Identify which cell holds the provided text, then report its [X, Y] central coordinate. 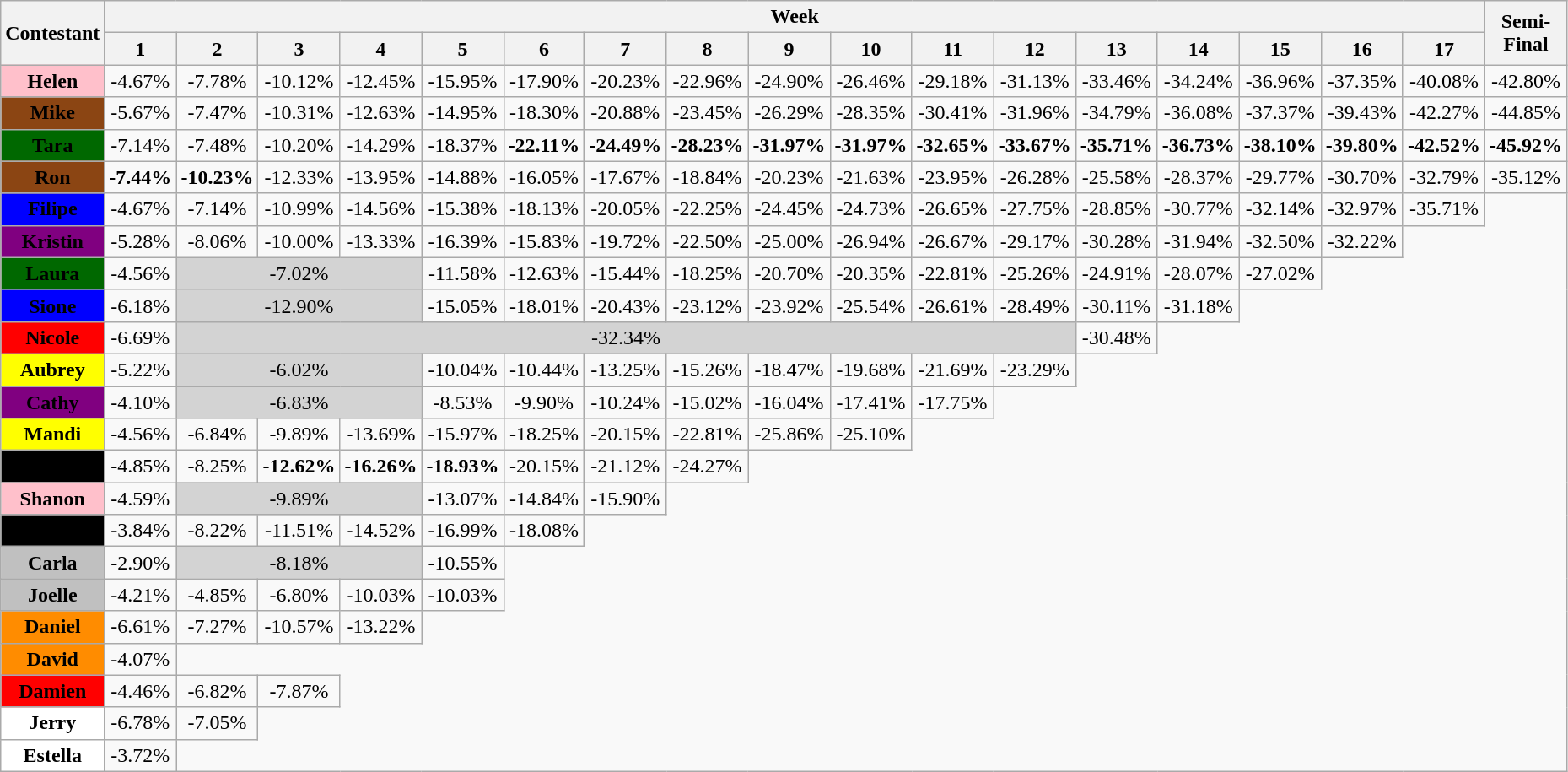
Helen [52, 81]
-34.24% [1198, 81]
-28.85% [1117, 209]
Cathy [52, 402]
-18.37% [462, 145]
-36.08% [1198, 113]
-10.99% [299, 209]
-28.07% [1198, 273]
13 [1117, 49]
Joelle [52, 595]
-10.04% [462, 370]
Aubrey [52, 370]
-3.84% [140, 531]
-5.28% [140, 241]
14 [1198, 49]
1 [140, 49]
8 [707, 49]
Kristin [52, 241]
-18.13% [544, 209]
-12.33% [299, 177]
-23.95% [953, 177]
Blaine [52, 531]
-18.47% [789, 370]
-15.44% [626, 273]
-6.82% [218, 691]
-21.12% [626, 467]
-16.04% [789, 402]
-14.56% [381, 209]
-6.69% [140, 337]
4 [381, 49]
-21.63% [870, 177]
-27.75% [1034, 209]
-25.58% [1117, 177]
Sione [52, 305]
-24.49% [626, 145]
15 [1280, 49]
-10.00% [299, 241]
-37.37% [1280, 113]
-26.67% [953, 241]
-39.43% [1361, 113]
-31.96% [1034, 113]
17 [1444, 49]
-22.50% [707, 241]
-10.20% [299, 145]
-26.29% [789, 113]
-6.61% [140, 627]
-16.26% [381, 467]
-4.07% [140, 659]
-29.17% [1034, 241]
-4.10% [140, 402]
-18.84% [707, 177]
-10.23% [218, 177]
-6.83% [299, 402]
-12.90% [299, 305]
-10.24% [626, 402]
Contestant [52, 33]
-35.12% [1525, 177]
-33.67% [1034, 145]
-20.88% [626, 113]
-37.35% [1361, 81]
-15.97% [462, 435]
-10.57% [299, 627]
-32.34% [626, 337]
-8.25% [218, 467]
-17.67% [626, 177]
-16.05% [544, 177]
David [52, 659]
16 [1361, 49]
Damien [52, 691]
-15.38% [462, 209]
-23.45% [707, 113]
-23.29% [1034, 370]
-20.35% [870, 273]
Filipe [52, 209]
-27.02% [1280, 273]
-28.37% [1198, 177]
-20.43% [626, 305]
-10.31% [299, 113]
-8.18% [299, 563]
Week [795, 17]
-10.12% [299, 81]
-29.18% [953, 81]
-13.69% [381, 435]
Jerry [52, 723]
-22.96% [707, 81]
-15.95% [462, 81]
-12.45% [381, 81]
-14.29% [381, 145]
-6.78% [140, 723]
-13.07% [462, 499]
-7.44% [140, 177]
-25.10% [870, 435]
-4.59% [140, 499]
-32.50% [1280, 241]
-26.61% [953, 305]
-17.90% [544, 81]
-7.05% [218, 723]
-45.92% [1525, 145]
-42.52% [1444, 145]
-14.84% [544, 499]
-7.78% [218, 81]
-15.83% [544, 241]
-4.46% [140, 691]
-11.58% [462, 273]
-14.88% [462, 177]
-23.92% [789, 305]
-30.41% [953, 113]
-30.28% [1117, 241]
-28.35% [870, 113]
-31.18% [1198, 305]
-20.70% [789, 273]
-30.48% [1117, 337]
11 [953, 49]
Nicole [52, 337]
-2.90% [140, 563]
-30.70% [1361, 177]
Carla [52, 563]
-15.02% [707, 402]
-32.97% [1361, 209]
-18.08% [544, 531]
-25.54% [870, 305]
-12.62% [299, 467]
-5.67% [140, 113]
-18.01% [544, 305]
-26.65% [953, 209]
-28.49% [1034, 305]
-18.93% [462, 467]
Semi-Final [1525, 33]
-32.22% [1361, 241]
-13.95% [381, 177]
-36.96% [1280, 81]
10 [870, 49]
-5.22% [140, 370]
-16.39% [462, 241]
-19.72% [626, 241]
-17.41% [870, 402]
9 [789, 49]
-33.46% [1117, 81]
-36.73% [1198, 145]
-38.10% [1280, 145]
-8.22% [218, 531]
-7.47% [218, 113]
Dane [52, 467]
5 [462, 49]
-14.52% [381, 531]
-19.68% [870, 370]
-24.90% [789, 81]
6 [544, 49]
-44.85% [1525, 113]
-8.06% [218, 241]
-28.23% [707, 145]
-32.79% [1444, 177]
-15.26% [707, 370]
-7.27% [218, 627]
Mandi [52, 435]
-7.02% [299, 273]
-6.84% [218, 435]
-29.77% [1280, 177]
-30.11% [1117, 305]
-9.90% [544, 402]
-39.80% [1361, 145]
-30.77% [1198, 209]
-32.14% [1280, 209]
-25.00% [789, 241]
-24.45% [789, 209]
3 [299, 49]
-34.79% [1117, 113]
-22.11% [544, 145]
Estella [52, 755]
Ron [52, 177]
-14.95% [462, 113]
-6.02% [299, 370]
-15.05% [462, 305]
-4.21% [140, 595]
-13.22% [381, 627]
-17.75% [953, 402]
Shanon [52, 499]
-10.44% [544, 370]
-42.80% [1525, 81]
-7.87% [299, 691]
-42.27% [1444, 113]
-23.12% [707, 305]
-25.26% [1034, 273]
-26.94% [870, 241]
-11.51% [299, 531]
-31.13% [1034, 81]
-32.65% [953, 145]
-10.55% [462, 563]
-6.18% [140, 305]
2 [218, 49]
-40.08% [1444, 81]
-18.30% [544, 113]
-16.99% [462, 531]
-24.91% [1117, 273]
-22.25% [707, 209]
Mike [52, 113]
-26.28% [1034, 177]
7 [626, 49]
-8.53% [462, 402]
-15.90% [626, 499]
-21.69% [953, 370]
12 [1034, 49]
-6.80% [299, 595]
-31.94% [1198, 241]
Laura [52, 273]
Tara [52, 145]
-20.05% [626, 209]
-13.33% [381, 241]
-3.72% [140, 755]
Daniel [52, 627]
-7.48% [218, 145]
-13.25% [626, 370]
-24.27% [707, 467]
-25.86% [789, 435]
-24.73% [870, 209]
-26.46% [870, 81]
